Locate the cell with the specified text and output its [x, y] center coordinate. 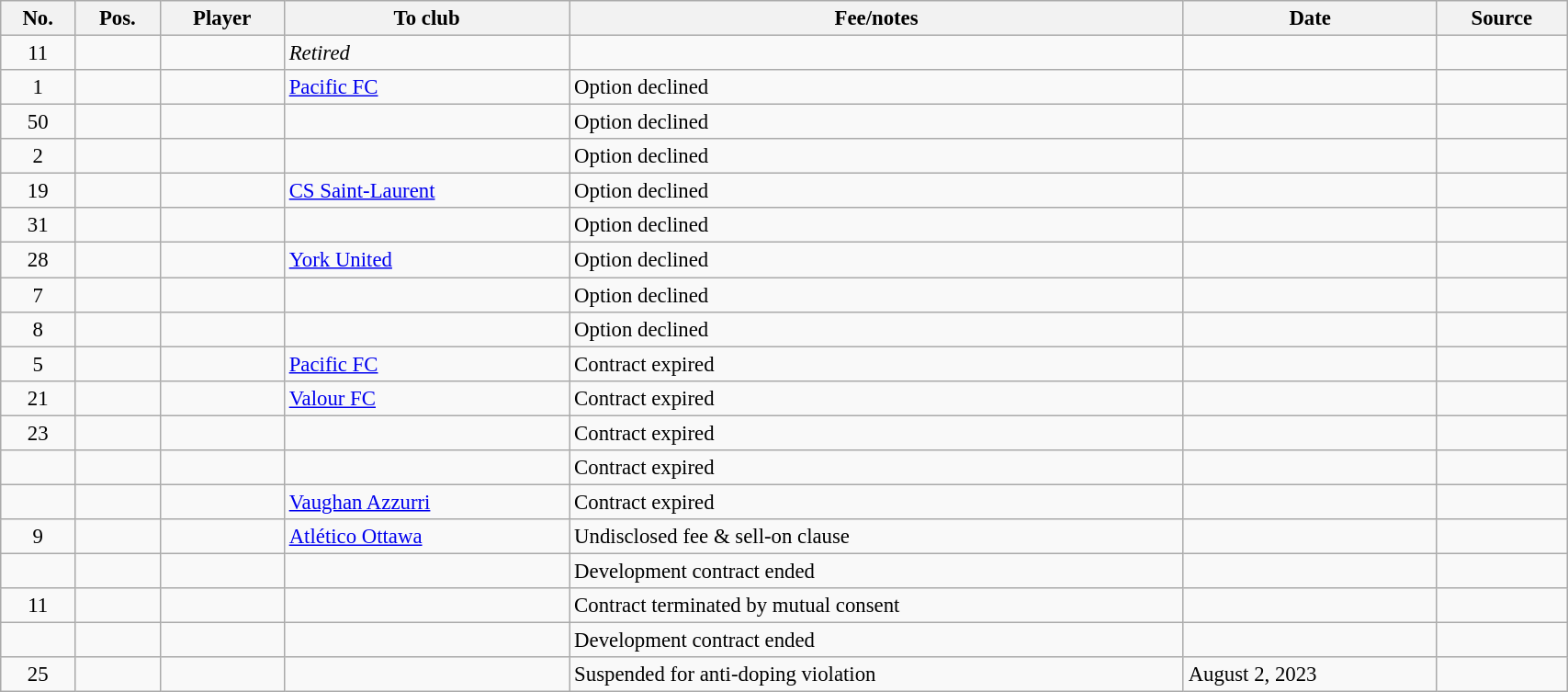
York United [426, 260]
23 [39, 433]
9 [39, 537]
Undisclosed fee & sell-on clause [876, 537]
19 [39, 191]
31 [39, 225]
8 [39, 329]
5 [39, 364]
August 2, 2023 [1310, 675]
Source [1502, 18]
28 [39, 260]
21 [39, 398]
7 [39, 295]
Atlético Ottawa [426, 537]
Valour FC [426, 398]
Vaughan Azzurri [426, 502]
Fee/notes [876, 18]
2 [39, 156]
Date [1310, 18]
Pos. [118, 18]
Player [222, 18]
50 [39, 122]
Suspended for anti-doping violation [876, 675]
To club [426, 18]
1 [39, 87]
No. [39, 18]
Contract terminated by mutual consent [876, 606]
25 [39, 675]
Retired [426, 53]
CS Saint-Laurent [426, 191]
